For the text-containing cell, return its midpoint in [X, Y] coordinate format. 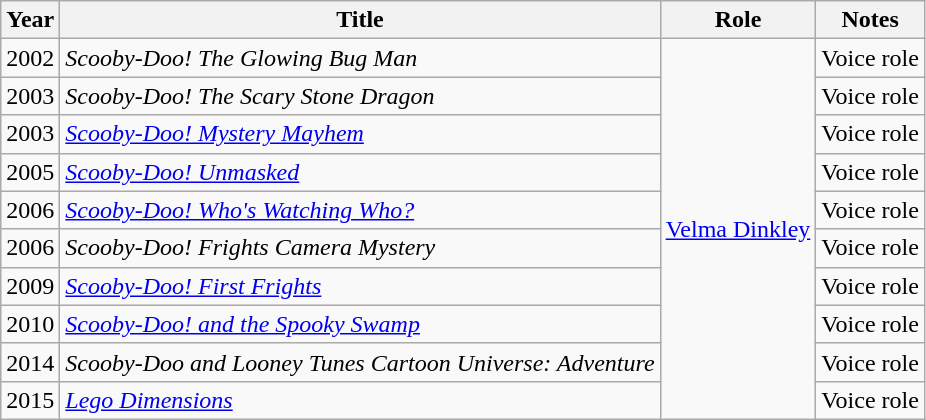
2010 [30, 324]
Title [360, 20]
Velma Dinkley [738, 230]
Scooby-Doo! Frights Camera Mystery [360, 248]
2002 [30, 58]
Scooby-Doo! First Frights [360, 286]
Year [30, 20]
Notes [870, 20]
2015 [30, 400]
Scooby-Doo! Unmasked [360, 172]
Scooby-Doo! The Scary Stone Dragon [360, 96]
Scooby-Doo! Mystery Mayhem [360, 134]
Scooby-Doo! The Glowing Bug Man [360, 58]
2005 [30, 172]
Scooby-Doo! and the Spooky Swamp [360, 324]
2009 [30, 286]
Lego Dimensions [360, 400]
Role [738, 20]
2014 [30, 362]
Scooby-Doo and Looney Tunes Cartoon Universe: Adventure [360, 362]
Scooby-Doo! Who's Watching Who? [360, 210]
